Identify which cell holds the provided text, then report its [X, Y] central coordinate. 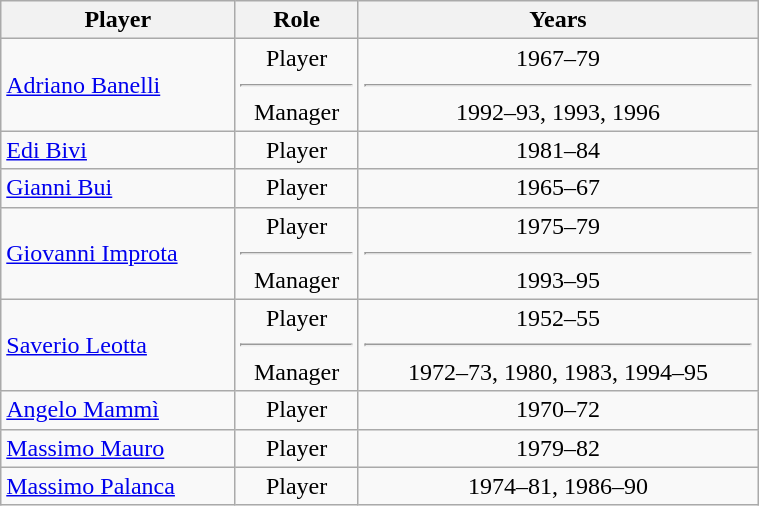
Gianni Bui [118, 188]
1975–79 1993–95 [558, 253]
Massimo Palanca [118, 486]
Giovanni Improta [118, 253]
Adriano Banelli [118, 85]
1965–67 [558, 188]
Saverio Leotta [118, 345]
Massimo Mauro [118, 448]
1967–79 1992–93, 1993, 1996 [558, 85]
1981–84 [558, 150]
Role [297, 20]
1974–81, 1986–90 [558, 486]
Edi Bivi [118, 150]
1952–55 1972–73, 1980, 1983, 1994–95 [558, 345]
1970–72 [558, 410]
Years [558, 20]
Angelo Mammì [118, 410]
1979–82 [558, 448]
